From the cell containing the given text, extract its center point as (X, Y) coordinate. 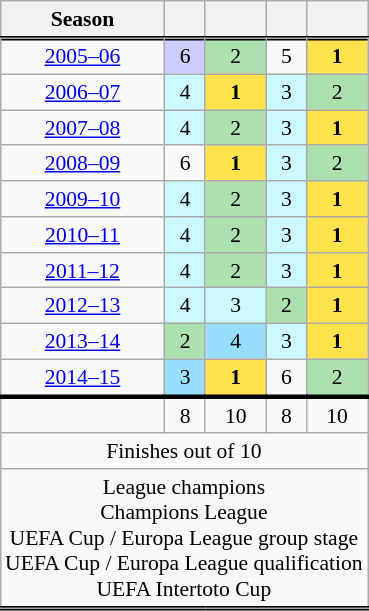
2014–15 (82, 378)
League champions Champions League UEFA Cup / Europa League group stage UEFA Cup / Europa League qualification UEFA Intertoto Cup (184, 538)
5 (286, 56)
Finishes out of 10 (184, 451)
2008–09 (82, 163)
Season (82, 20)
2011–12 (82, 270)
2005–06 (82, 56)
2009–10 (82, 199)
2013–14 (82, 341)
2006–07 (82, 92)
2010–11 (82, 235)
2007–08 (82, 128)
2012–13 (82, 306)
